Pinpoint the cell where the given text exists, returning its (X, Y) midpoint coordinate. 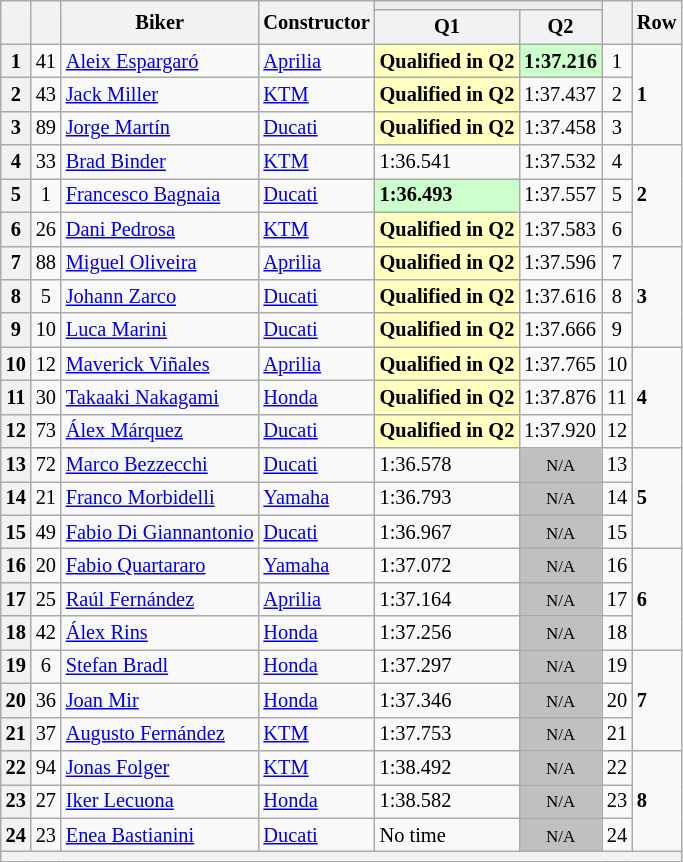
Jack Miller (160, 94)
Q1 (447, 27)
Franco Morbidelli (160, 498)
1:37.765 (560, 364)
1:38.492 (447, 767)
1:37.596 (560, 263)
Stefan Bradl (160, 666)
Raúl Fernández (160, 599)
Biker (160, 22)
89 (46, 128)
1:36.541 (447, 162)
Iker Lecuona (160, 801)
1:37.532 (560, 162)
88 (46, 263)
Aleix Espargaró (160, 61)
1:37.557 (560, 195)
Álex Rins (160, 633)
36 (46, 700)
1:37.753 (447, 734)
Marco Bezzecchi (160, 465)
Takaaki Nakagami (160, 397)
1:37.216 (560, 61)
Enea Bastianini (160, 835)
Brad Binder (160, 162)
Jorge Martín (160, 128)
Augusto Fernández (160, 734)
33 (46, 162)
Q2 (560, 27)
73 (46, 431)
Fabio Di Giannantonio (160, 532)
Jonas Folger (160, 767)
1:37.876 (560, 397)
43 (46, 94)
1:37.458 (560, 128)
Fabio Quartararo (160, 565)
1:37.256 (447, 633)
94 (46, 767)
1:37.072 (447, 565)
49 (46, 532)
1:37.616 (560, 296)
27 (46, 801)
26 (46, 229)
1:37.164 (447, 599)
30 (46, 397)
Francesco Bagnaia (160, 195)
1:37.583 (560, 229)
1:36.793 (447, 498)
Dani Pedrosa (160, 229)
1:37.346 (447, 700)
Joan Mir (160, 700)
Johann Zarco (160, 296)
Miguel Oliveira (160, 263)
1:37.666 (560, 330)
25 (46, 599)
1:36.578 (447, 465)
1:37.437 (560, 94)
41 (46, 61)
1:36.967 (447, 532)
Álex Márquez (160, 431)
1:37.920 (560, 431)
42 (46, 633)
1:38.582 (447, 801)
1:37.297 (447, 666)
72 (46, 465)
Row (656, 22)
Constructor (317, 22)
No time (447, 835)
37 (46, 734)
Maverick Viñales (160, 364)
1:36.493 (447, 195)
Luca Marini (160, 330)
